From the cell containing the given text, extract its center point as [x, y] coordinate. 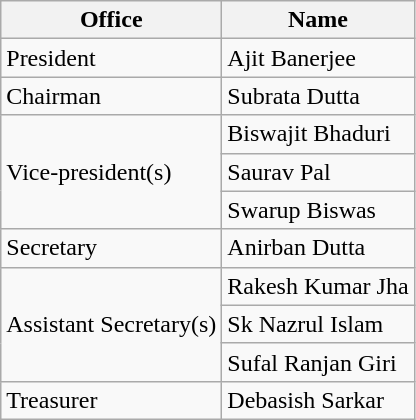
Biswajit Bhaduri [318, 134]
Office [112, 20]
Secretary [112, 248]
Treasurer [112, 400]
Debasish Sarkar [318, 400]
Chairman [112, 96]
President [112, 58]
Saurav Pal [318, 172]
Sufal Ranjan Giri [318, 362]
Subrata Dutta [318, 96]
Rakesh Kumar Jha [318, 286]
Ajit Banerjee [318, 58]
Vice-president(s) [112, 172]
Sk Nazrul Islam [318, 324]
Swarup Biswas [318, 210]
Anirban Dutta [318, 248]
Assistant Secretary(s) [112, 324]
Name [318, 20]
